Return the (x, y) coordinate for the center point of the cell that contains the specified text.  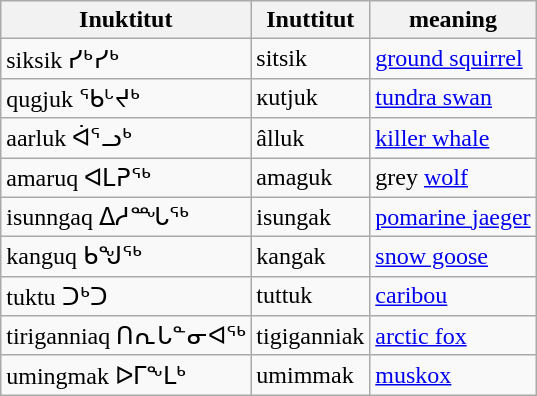
Inuttitut (310, 20)
isunngaq ᐃᓱᙵᖅ (126, 217)
ĸutjuk (310, 98)
isungak (310, 217)
sitsik (310, 59)
kanguq ᑲᖑᖅ (126, 257)
tuktu ᑐᒃᑐ (126, 296)
kangak (310, 257)
pomarine jaeger (453, 217)
aarluk ᐋᕐᓗᒃ (126, 138)
killer whale (453, 138)
amaguk (310, 178)
muskox (453, 375)
siksik ᓯᒃᓯᒃ (126, 59)
grey wolf (453, 178)
umimmak (310, 375)
amaruq ᐊᒪᕈᖅ (126, 178)
tuttuk (310, 296)
tigiganniak (310, 336)
umingmak ᐅᒥᖕᒪᒃ (126, 375)
ground squirrel (453, 59)
arctic fox (453, 336)
tundra swan (453, 98)
qugjuk ᖃᒡᔪᒃ (126, 98)
Inuktitut (126, 20)
caribou (453, 296)
snow goose (453, 257)
meaning (453, 20)
tiriganniaq ᑎᕆᒐᓐᓂᐊᖅ (126, 336)
âlluk (310, 138)
